Locate the cell with the specified text and output its (x, y) center coordinate. 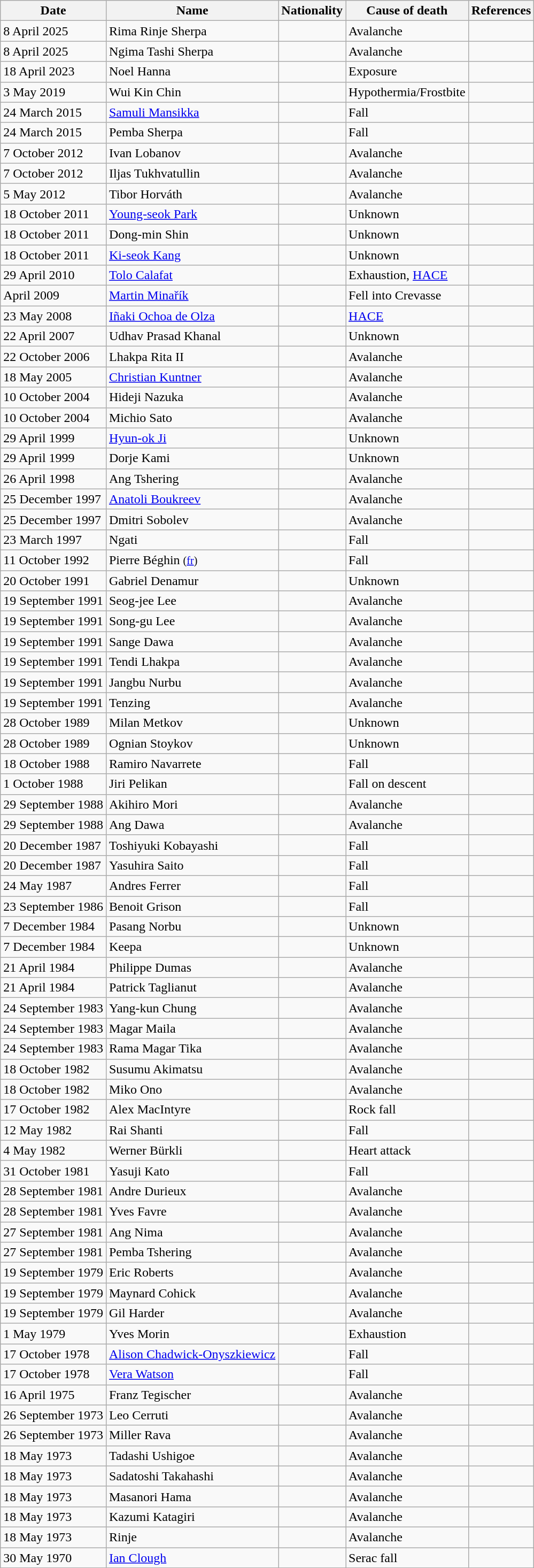
24 May 1987 (53, 886)
Hideji Nazuka (192, 397)
Jiri Pelikan (192, 784)
11 October 1992 (53, 560)
4 May 1982 (53, 1150)
Dorje Kami (192, 458)
HACE (407, 316)
Leo Cerruti (192, 1415)
17 October 1982 (53, 1110)
16 April 1975 (53, 1395)
Ngati (192, 540)
18 October 1988 (53, 764)
Heart attack (407, 1150)
Yasuhira Saito (192, 865)
Iljas Tukhvatullin (192, 173)
1 October 1988 (53, 784)
Fall on descent (407, 784)
1 May 1979 (53, 1334)
Ramiro Navarrete (192, 764)
Lhakpa Rita II (192, 357)
Tolo Calafat (192, 275)
References (501, 11)
Pierre Béghin (fr) (192, 560)
23 March 1997 (53, 540)
Philippe Dumas (192, 967)
Maynard Cohick (192, 1293)
Vera Watson (192, 1374)
Young-seok Park (192, 214)
Dong-min Shin (192, 234)
26 April 1998 (53, 479)
Name (192, 11)
Keepa (192, 947)
Milan Metkov (192, 723)
Franz Tegischer (192, 1395)
31 October 1981 (53, 1171)
Tenzing (192, 703)
Ang Nima (192, 1232)
22 April 2007 (53, 336)
April 2009 (53, 296)
Gabriel Denamur (192, 580)
Miller Rava (192, 1435)
Rock fall (407, 1110)
Patrick Taglianut (192, 988)
Susumu Akimatsu (192, 1069)
Pemba Sherpa (192, 133)
Nationality (312, 11)
Eric Roberts (192, 1273)
Pemba Tshering (192, 1252)
Rima Rinje Sherpa (192, 31)
Toshiyuki Kobayashi (192, 845)
Werner Bürkli (192, 1150)
Sange Dawa (192, 642)
Christian Kuntner (192, 377)
Rinje (192, 1537)
Martin Minařík (192, 296)
Cause of death (407, 11)
Exposure (407, 72)
Ang Dawa (192, 825)
22 October 2006 (53, 357)
12 May 1982 (53, 1130)
Hyun-ok Ji (192, 438)
Gil Harder (192, 1313)
Dmitri Sobolev (192, 519)
Miko Ono (192, 1089)
Anatoli Boukreev (192, 499)
Ngima Tashi Sherpa (192, 51)
20 October 1991 (53, 580)
29 April 2010 (53, 275)
Andre Durieux (192, 1191)
Rai Shanti (192, 1130)
18 April 2023 (53, 72)
Ivan Lobanov (192, 153)
3 May 2019 (53, 92)
Ki-seok Kang (192, 255)
Tadashi Ushigoe (192, 1456)
Yang-kun Chung (192, 1008)
Ian Clough (192, 1558)
Andres Ferrer (192, 886)
Samuli Mansikka (192, 112)
Benoit Grison (192, 906)
Tendi Lhakpa (192, 662)
Akihiro Mori (192, 804)
Song-gu Lee (192, 621)
Yves Morin (192, 1334)
Noel Hanna (192, 72)
18 May 2005 (53, 377)
5 May 2012 (53, 194)
Kazumi Katagiri (192, 1517)
Masanori Hama (192, 1496)
Fell into Crevasse (407, 296)
23 September 1986 (53, 906)
Udhav Prasad Khanal (192, 336)
Tibor Horváth (192, 194)
Hypothermia/Frostbite (407, 92)
Serac fall (407, 1558)
Rama Magar Tika (192, 1049)
Sadatoshi Takahashi (192, 1476)
Alison Chadwick-Onyszkiewicz (192, 1354)
Yves Favre (192, 1211)
Seog-jee Lee (192, 601)
Magar Maila (192, 1028)
Iñaki Ochoa de Olza (192, 316)
23 May 2008 (53, 316)
Exhaustion (407, 1334)
Jangbu Nurbu (192, 682)
Date (53, 11)
Michio Sato (192, 418)
30 May 1970 (53, 1558)
Wui Kin Chin (192, 92)
Ognian Stoykov (192, 743)
Alex MacIntyre (192, 1110)
Ang Tshering (192, 479)
Exhaustion, HACE (407, 275)
Yasuji Kato (192, 1171)
Pasang Norbu (192, 927)
